Identify which cell holds the provided text, then report its [x, y] central coordinate. 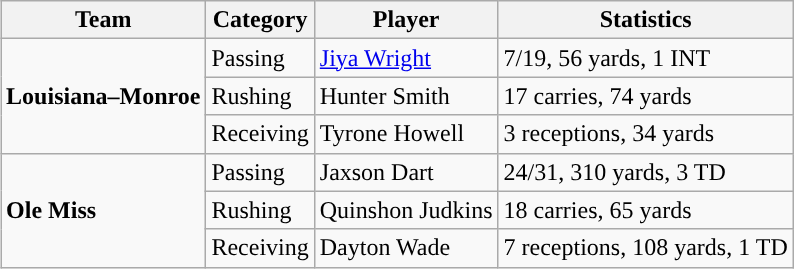
7/19, 56 yards, 1 INT [646, 58]
7 receptions, 108 yards, 1 TD [646, 248]
3 receptions, 34 yards [646, 134]
Category [260, 20]
Hunter Smith [406, 96]
Jiya Wright [406, 58]
Tyrone Howell [406, 134]
Statistics [646, 20]
Jaxson Dart [406, 172]
Team [104, 20]
Louisiana–Monroe [104, 96]
Quinshon Judkins [406, 210]
Dayton Wade [406, 248]
Player [406, 20]
18 carries, 65 yards [646, 210]
24/31, 310 yards, 3 TD [646, 172]
Ole Miss [104, 210]
17 carries, 74 yards [646, 96]
